Output the [x, y] coordinate of the center of the cell containing the given text.  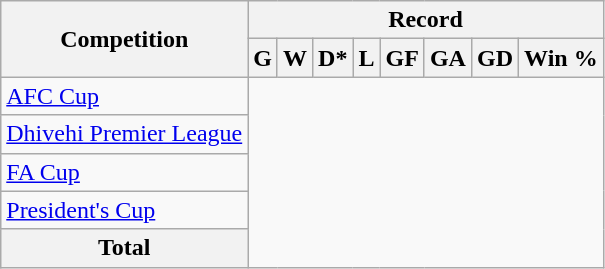
G [263, 58]
Record [426, 20]
GA [448, 58]
AFC Cup [124, 96]
GD [494, 58]
FA Cup [124, 172]
President's Cup [124, 210]
Win % [562, 58]
Total [124, 248]
L [366, 58]
GF [402, 58]
Competition [124, 39]
Dhivehi Premier League [124, 134]
W [294, 58]
D* [333, 58]
